Scan for the cell matching the given text and deliver its (x, y) coordinate at center. 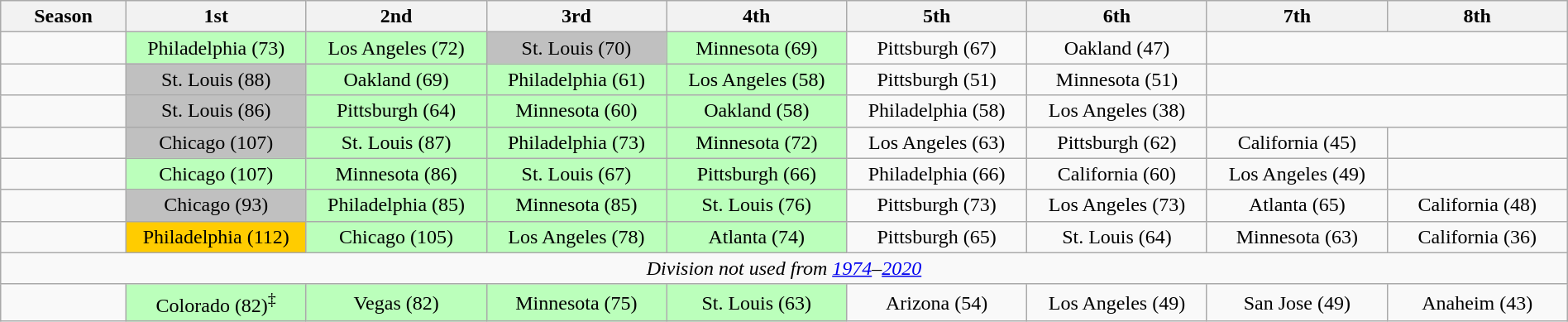
Pittsburgh (66) (757, 174)
Los Angeles (58) (757, 79)
Minnesota (63) (1297, 237)
6th (1117, 17)
Minnesota (86) (396, 174)
Chicago (93) (216, 205)
Anaheim (43) (1477, 303)
California (36) (1477, 237)
Pittsburgh (64) (396, 111)
St. Louis (86) (216, 111)
Pittsburgh (67) (937, 48)
Philadelphia (85) (396, 205)
St. Louis (87) (396, 142)
St. Louis (64) (1117, 237)
Los Angeles (78) (576, 237)
2nd (396, 17)
Colorado (82)‡ (216, 303)
Los Angeles (38) (1117, 111)
Minnesota (51) (1117, 79)
Philadelphia (112) (216, 237)
Minnesota (72) (757, 142)
St. Louis (76) (757, 205)
Philadelphia (61) (576, 79)
Vegas (82) (396, 303)
Los Angeles (63) (937, 142)
Arizona (54) (937, 303)
Minnesota (85) (576, 205)
San Jose (49) (1297, 303)
5th (937, 17)
Season (64, 17)
Minnesota (69) (757, 48)
Pittsburgh (51) (937, 79)
1st (216, 17)
Pittsburgh (73) (937, 205)
St. Louis (88) (216, 79)
St. Louis (70) (576, 48)
Los Angeles (73) (1117, 205)
Atlanta (65) (1297, 205)
3rd (576, 17)
Division not used from 1974–2020 (784, 268)
Minnesota (60) (576, 111)
Atlanta (74) (757, 237)
California (45) (1297, 142)
Oakland (69) (396, 79)
California (60) (1117, 174)
Minnesota (75) (576, 303)
Philadelphia (66) (937, 174)
7th (1297, 17)
Chicago (105) (396, 237)
St. Louis (63) (757, 303)
8th (1477, 17)
Philadelphia (58) (937, 111)
Oakland (58) (757, 111)
Pittsburgh (65) (937, 237)
California (48) (1477, 205)
Pittsburgh (62) (1117, 142)
Oakland (47) (1117, 48)
Los Angeles (72) (396, 48)
St. Louis (67) (576, 174)
4th (757, 17)
